Search for the cell housing the specified text and yield its [x, y] center coordinate. 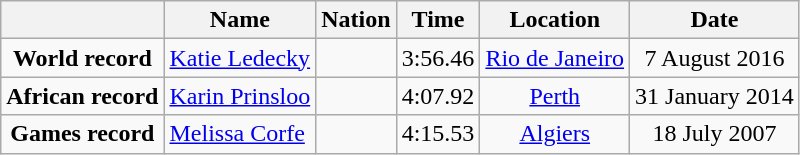
4:15.53 [438, 134]
World record [82, 58]
4:07.92 [438, 96]
Location [555, 20]
3:56.46 [438, 58]
Time [438, 20]
Katie Ledecky [240, 58]
Algiers [555, 134]
Date [715, 20]
Melissa Corfe [240, 134]
31 January 2014 [715, 96]
18 July 2007 [715, 134]
7 August 2016 [715, 58]
Perth [555, 96]
Name [240, 20]
Rio de Janeiro [555, 58]
African record [82, 96]
Games record [82, 134]
Nation [356, 20]
Karin Prinsloo [240, 96]
